From the cell containing the given text, extract its center point as (X, Y) coordinate. 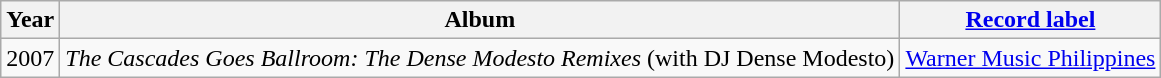
Warner Music Philippines (1030, 58)
Album (480, 20)
The Cascades Goes Ballroom: The Dense Modesto Remixes (with DJ Dense Modesto) (480, 58)
Year (30, 20)
2007 (30, 58)
Record label (1030, 20)
